Detect which cell encompasses the target text, then output its (X, Y) center coordinate. 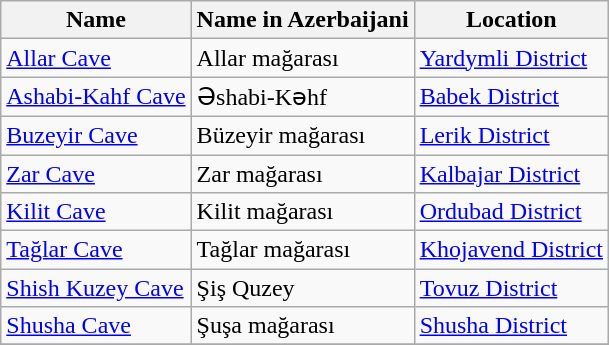
Kilit mağarası (302, 212)
Name in Azerbaijani (302, 20)
Tağlar Cave (96, 250)
Khojavend District (511, 250)
Kilit Cave (96, 212)
Location (511, 20)
Şiş Quzey (302, 288)
Zar mağarası (302, 173)
Şuşa mağarası (302, 326)
Ashabi-Kahf Cave (96, 97)
Shish Kuzey Cave (96, 288)
Tovuz District (511, 288)
Shusha District (511, 326)
Allar mağarası (302, 58)
Shusha Cave (96, 326)
Name (96, 20)
Buzeyir Cave (96, 135)
Babek District (511, 97)
Lerik District (511, 135)
Allar Cave (96, 58)
Kalbajar District (511, 173)
Tağlar mağarası (302, 250)
Ordubad District (511, 212)
Büzeyir mağarası (302, 135)
Zar Cave (96, 173)
Yardymli District (511, 58)
Əshabi-Kəhf (302, 97)
